Capture the cell that displays the provided text and extract its [x, y] central coordinate. 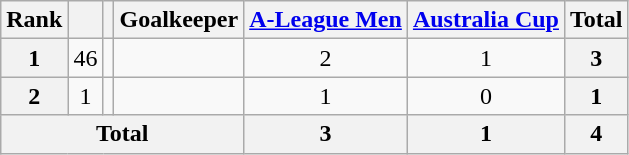
Rank [34, 20]
0 [486, 96]
Australia Cup [486, 20]
46 [86, 58]
Goalkeeper [179, 20]
A-League Men [326, 20]
4 [596, 134]
